For the text-containing cell, return its midpoint in (x, y) coordinate format. 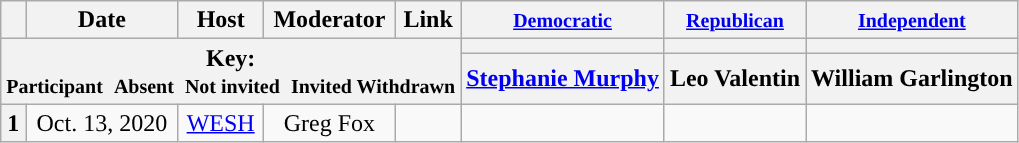
Republican (734, 20)
Key: Participant Absent Not invited Invited Withdrawn (231, 72)
Moderator (329, 20)
Date (102, 20)
Democratic (563, 20)
Link (428, 20)
Stephanie Murphy (563, 78)
Oct. 13, 2020 (102, 123)
WESH (220, 123)
Leo Valentin (734, 78)
1 (14, 123)
Host (220, 20)
William Garlington (912, 78)
Greg Fox (329, 123)
Independent (912, 20)
